Locate the cell with the specified text and output its [x, y] center coordinate. 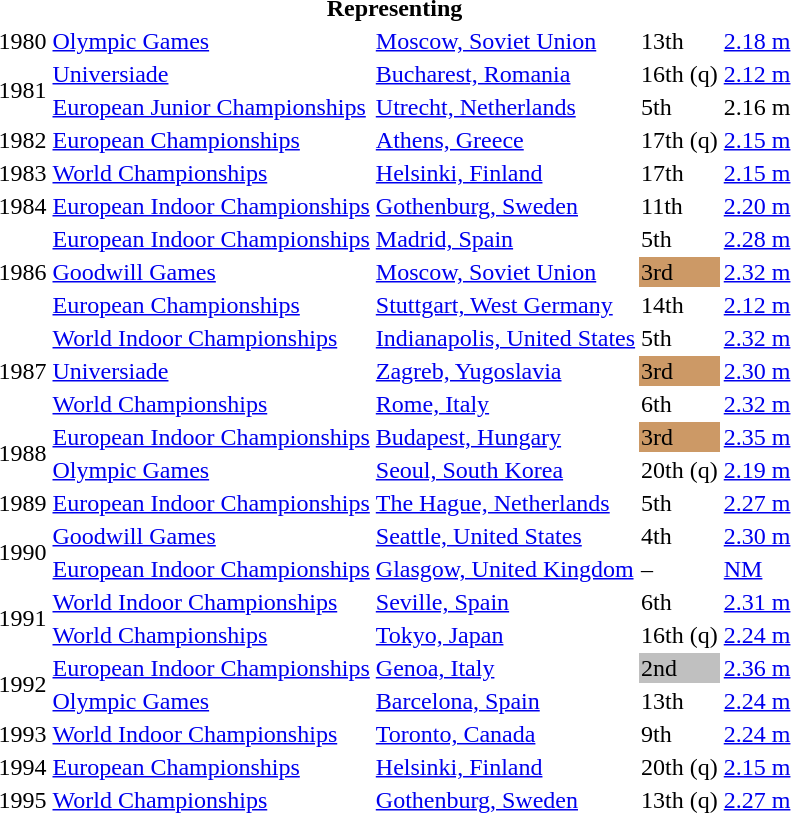
European Junior Championships [211, 107]
17th [680, 173]
17th (q) [680, 140]
Athens, Greece [505, 140]
Seville, Spain [505, 602]
11th [680, 206]
Stuttgart, West Germany [505, 305]
Seoul, South Korea [505, 470]
Toronto, Canada [505, 734]
– [680, 569]
Zagreb, Yugoslavia [505, 371]
Seattle, United States [505, 536]
Indianapolis, United States [505, 338]
The Hague, Netherlands [505, 503]
Tokyo, Japan [505, 635]
Barcelona, Spain [505, 701]
Genoa, Italy [505, 668]
Gothenburg, Sweden [505, 206]
2nd [680, 668]
Utrecht, Netherlands [505, 107]
Rome, Italy [505, 404]
Glasgow, United Kingdom [505, 569]
Madrid, Spain [505, 239]
4th [680, 536]
Bucharest, Romania [505, 74]
Budapest, Hungary [505, 437]
9th [680, 734]
14th [680, 305]
